Provide the (x, y) coordinate of the cell's center where the given text is located.  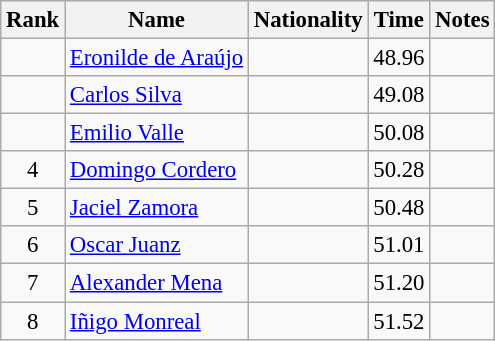
8 (33, 321)
Iñigo Monreal (157, 321)
Notes (462, 20)
4 (33, 170)
Domingo Cordero (157, 170)
Rank (33, 20)
51.01 (399, 245)
Oscar Juanz (157, 245)
50.28 (399, 170)
Nationality (308, 20)
Emilio Valle (157, 133)
48.96 (399, 58)
Alexander Mena (157, 283)
50.08 (399, 133)
49.08 (399, 95)
Jaciel Zamora (157, 208)
Name (157, 20)
7 (33, 283)
50.48 (399, 208)
6 (33, 245)
51.20 (399, 283)
5 (33, 208)
Eronilde de Araújo (157, 58)
Time (399, 20)
51.52 (399, 321)
Carlos Silva (157, 95)
